Scan for the cell matching the given text and deliver its (X, Y) coordinate at center. 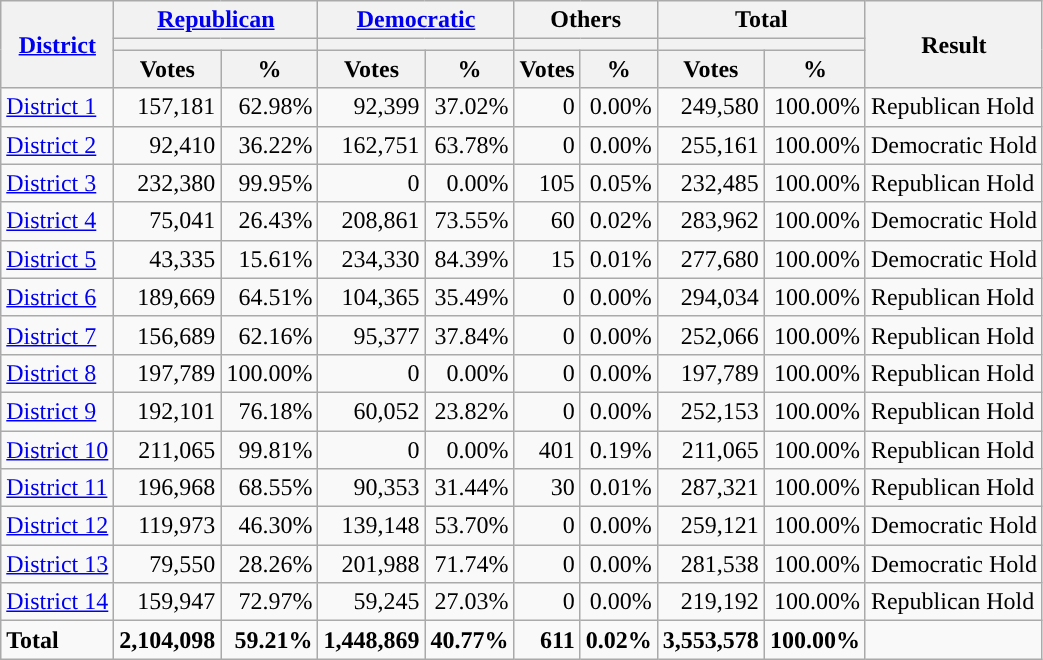
1,448,869 (372, 640)
63.78% (470, 145)
District 9 (58, 411)
232,485 (710, 183)
79,550 (168, 564)
60,052 (372, 411)
90,353 (372, 488)
43,335 (168, 259)
92,410 (168, 145)
287,321 (710, 488)
255,161 (710, 145)
District 13 (58, 564)
37.84% (470, 335)
192,101 (168, 411)
159,947 (168, 602)
71.74% (470, 564)
95,377 (372, 335)
District 7 (58, 335)
139,148 (372, 526)
104,365 (372, 297)
59.21% (270, 640)
31.44% (470, 488)
District 5 (58, 259)
District 6 (58, 297)
0.19% (618, 449)
District 1 (58, 107)
277,680 (710, 259)
23.82% (470, 411)
District 12 (58, 526)
District 14 (58, 602)
62.98% (270, 107)
201,988 (372, 564)
68.55% (270, 488)
73.55% (470, 221)
28.26% (270, 564)
59,245 (372, 602)
64.51% (270, 297)
249,580 (710, 107)
252,066 (710, 335)
District 11 (58, 488)
75,041 (168, 221)
252,153 (710, 411)
232,380 (168, 183)
40.77% (470, 640)
162,751 (372, 145)
294,034 (710, 297)
76.18% (270, 411)
99.95% (270, 183)
105 (547, 183)
District (58, 44)
92,399 (372, 107)
84.39% (470, 259)
27.03% (470, 602)
District 4 (58, 221)
119,973 (168, 526)
62.16% (270, 335)
60 (547, 221)
Republican (216, 20)
99.81% (270, 449)
401 (547, 449)
District 3 (58, 183)
15 (547, 259)
259,121 (710, 526)
157,181 (168, 107)
Result (954, 44)
219,192 (710, 602)
Others (586, 20)
72.97% (270, 602)
15.61% (270, 259)
0.05% (618, 183)
District 10 (58, 449)
30 (547, 488)
196,968 (168, 488)
234,330 (372, 259)
156,689 (168, 335)
36.22% (270, 145)
281,538 (710, 564)
District 2 (58, 145)
37.02% (470, 107)
46.30% (270, 526)
283,962 (710, 221)
53.70% (470, 526)
2,104,098 (168, 640)
Democratic (416, 20)
District 8 (58, 373)
26.43% (270, 221)
208,861 (372, 221)
35.49% (470, 297)
611 (547, 640)
3,553,578 (710, 640)
189,669 (168, 297)
